Return [X, Y] of the center of cell containing provided text 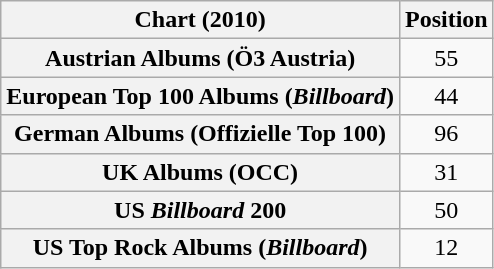
12 [446, 248]
55 [446, 58]
European Top 100 Albums (Billboard) [200, 96]
Chart (2010) [200, 20]
50 [446, 210]
UK Albums (OCC) [200, 172]
44 [446, 96]
96 [446, 134]
31 [446, 172]
Position [446, 20]
US Billboard 200 [200, 210]
Austrian Albums (Ö3 Austria) [200, 58]
US Top Rock Albums (Billboard) [200, 248]
German Albums (Offizielle Top 100) [200, 134]
